Scan for the cell matching the given text and deliver its (x, y) coordinate at center. 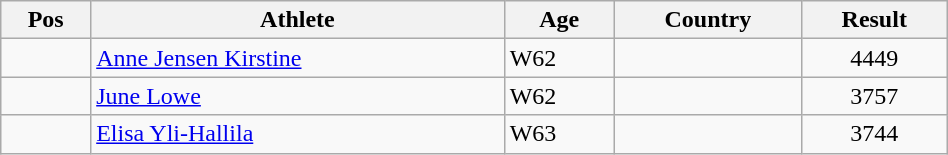
4449 (874, 58)
Pos (46, 20)
June Lowe (298, 96)
Elisa Yli-Hallila (298, 134)
Country (708, 20)
Age (559, 20)
W63 (559, 134)
Anne Jensen Kirstine (298, 58)
Result (874, 20)
Athlete (298, 20)
3744 (874, 134)
3757 (874, 96)
